Identify which cell holds the provided text, then report its [X, Y] central coordinate. 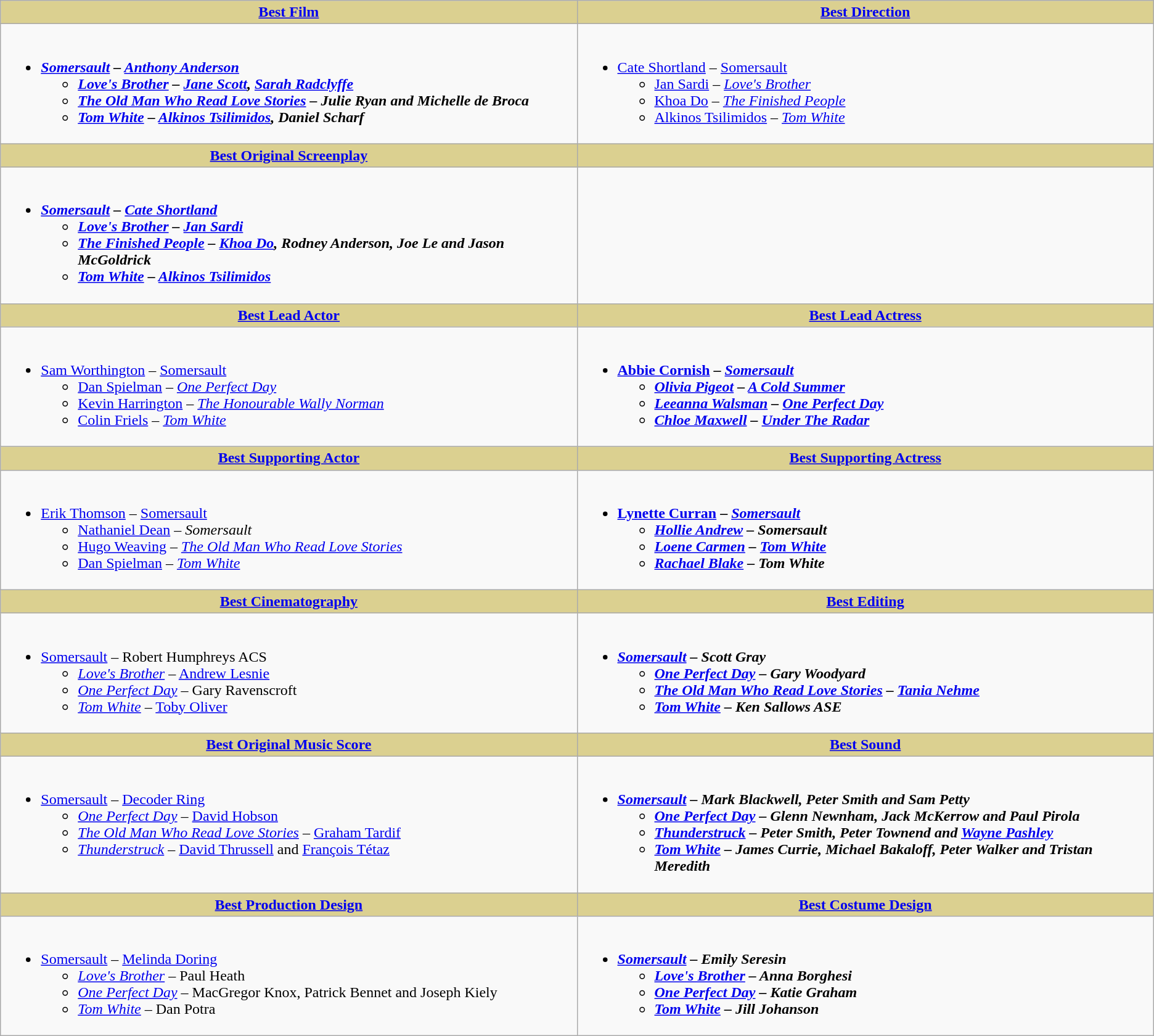
Sam Worthington – SomersaultDan Spielman – One Perfect DayKevin Harrington – The Honourable Wally NormanColin Friels – Tom White [288, 387]
Somersault – Scott GrayOne Perfect Day – Gary WoodyardThe Old Man Who Read Love Stories – Tania NehmeTom White – Ken Sallows ASE [865, 673]
Somersault – Emily SeresinLove's Brother – Anna BorghesiOne Perfect Day – Katie GrahamTom White – Jill Johanson [865, 976]
Best Editing [865, 601]
Best Lead Actress [865, 315]
Best Sound [865, 744]
Cate Shortland – SomersaultJan Sardi – Love's BrotherKhoa Do – The Finished PeopleAlkinos Tsilimidos – Tom White [865, 84]
Somersault – Robert Humphreys ACSLove's Brother – Andrew LesnieOne Perfect Day – Gary RavenscroftTom White – Toby Oliver [288, 673]
Best Production Design [288, 905]
Best Film [288, 12]
Best Supporting Actress [865, 458]
Lynette Curran – SomersaultHollie Andrew – SomersaultLoene Carmen – Tom WhiteRachael Blake – Tom White [865, 530]
Best Cinematography [288, 601]
Best Lead Actor [288, 315]
Best Costume Design [865, 905]
Somersault – Melinda DoringLove's Brother – Paul HeathOne Perfect Day – MacGregor Knox, Patrick Bennet and Joseph KielyTom White – Dan Potra [288, 976]
Best Original Music Score [288, 744]
Best Supporting Actor [288, 458]
Best Original Screenplay [288, 155]
Erik Thomson – SomersaultNathaniel Dean – SomersaultHugo Weaving – The Old Man Who Read Love StoriesDan Spielman – Tom White [288, 530]
Best Direction [865, 12]
Abbie Cornish – SomersaultOlivia Pigeot – A Cold SummerLeeanna Walsman – One Perfect DayChloe Maxwell – Under The Radar [865, 387]
